Return [x, y] of the center of cell containing provided text 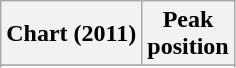
Peakposition [188, 34]
Chart (2011) [72, 34]
